Capture the cell that displays the provided text and extract its (X, Y) central coordinate. 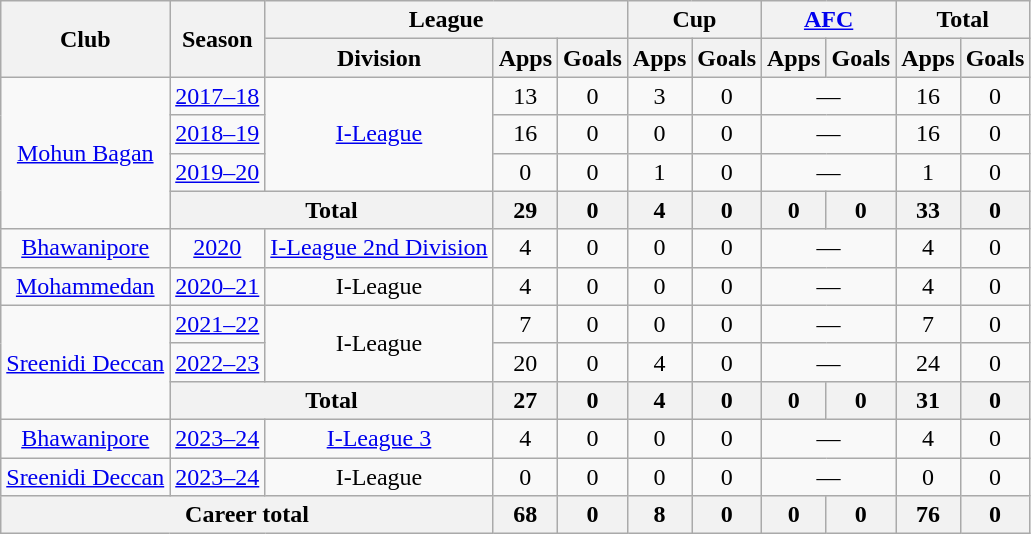
I-League 2nd Division (379, 248)
2022–23 (218, 362)
3 (659, 96)
Mohammedan (86, 286)
29 (525, 210)
13 (525, 96)
27 (525, 400)
68 (525, 515)
Division (379, 58)
31 (928, 400)
I-League 3 (379, 438)
2020 (218, 248)
2017–18 (218, 96)
Career total (247, 515)
2018–19 (218, 134)
33 (928, 210)
8 (659, 515)
24 (928, 362)
Cup (694, 20)
Season (218, 39)
20 (525, 362)
2021–22 (218, 324)
League (446, 20)
76 (928, 515)
2019–20 (218, 172)
AFC (829, 20)
2020–21 (218, 286)
Mohun Bagan (86, 153)
Club (86, 39)
